Find where the given text appears and provide that cell's center as [x, y] coordinate. 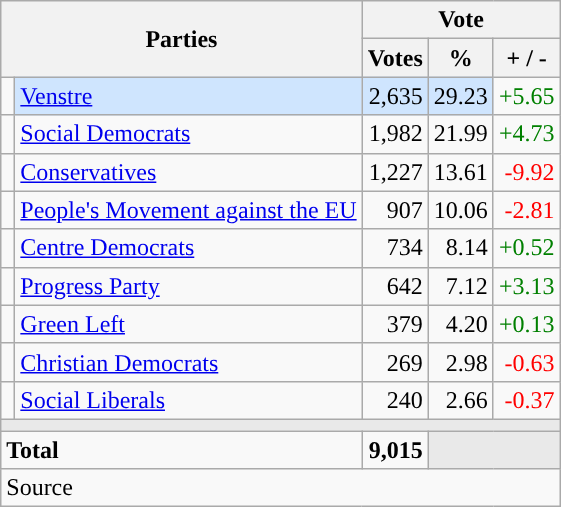
-0.37 [526, 400]
Source [280, 488]
1,227 [395, 172]
Social Democrats [188, 134]
8.14 [460, 248]
10.06 [460, 210]
642 [395, 286]
+5.65 [526, 96]
Green Left [188, 324]
+3.13 [526, 286]
-0.63 [526, 362]
4.20 [460, 324]
Social Liberals [188, 400]
Christian Democrats [188, 362]
379 [395, 324]
% [460, 58]
240 [395, 400]
1,982 [395, 134]
+4.73 [526, 134]
2,635 [395, 96]
-9.92 [526, 172]
269 [395, 362]
Venstre [188, 96]
734 [395, 248]
Progress Party [188, 286]
2.66 [460, 400]
Vote [461, 20]
29.23 [460, 96]
907 [395, 210]
Votes [395, 58]
9,015 [395, 449]
Total [182, 449]
+0.13 [526, 324]
Parties [182, 39]
7.12 [460, 286]
People's Movement against the EU [188, 210]
+ / - [526, 58]
13.61 [460, 172]
+0.52 [526, 248]
2.98 [460, 362]
21.99 [460, 134]
Conservatives [188, 172]
Centre Democrats [188, 248]
-2.81 [526, 210]
